Find where the given text appears and provide that cell's center as [x, y] coordinate. 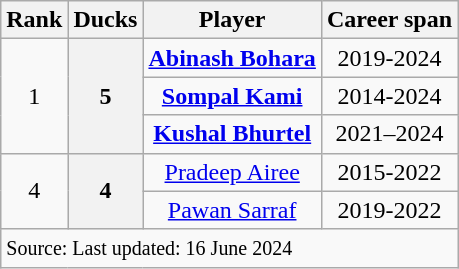
1 [34, 96]
Player [232, 20]
Ducks [106, 20]
2019-2022 [389, 210]
Rank [34, 20]
Kushal Bhurtel [232, 134]
Source: Last updated: 16 June 2024 [230, 248]
Sompal Kami [232, 96]
Career span [389, 20]
2019-2024 [389, 58]
Abinash Bohara [232, 58]
Pradeep Airee [232, 172]
2015-2022 [389, 172]
Pawan Sarraf [232, 210]
2014-2024 [389, 96]
2021–2024 [389, 134]
5 [106, 96]
